Scan for the cell matching the given text and deliver its [x, y] coordinate at center. 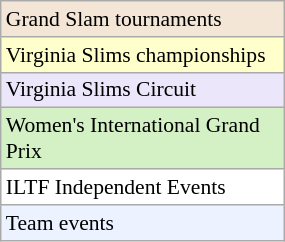
ILTF Independent Events [142, 187]
Team events [142, 223]
Grand Slam tournaments [142, 19]
Virginia Slims Circuit [142, 90]
Virginia Slims championships [142, 55]
Women's International Grand Prix [142, 138]
